Detect which cell encompasses the target text, then output its (X, Y) center coordinate. 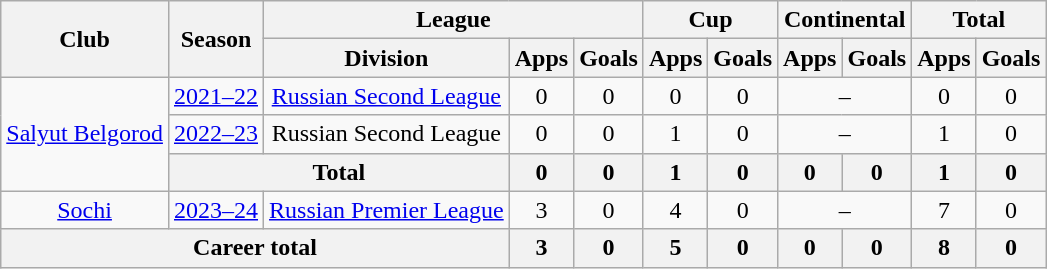
8 (944, 248)
Club (85, 39)
League (454, 20)
7 (944, 210)
2022–23 (216, 134)
Season (216, 39)
Salyut Belgorod (85, 134)
Cup (710, 20)
2021–22 (216, 96)
Sochi (85, 210)
5 (675, 248)
4 (675, 210)
2023–24 (216, 210)
Career total (255, 248)
Continental (845, 20)
Russian Premier League (387, 210)
Division (387, 58)
